For the text-containing cell, return its midpoint in [x, y] coordinate format. 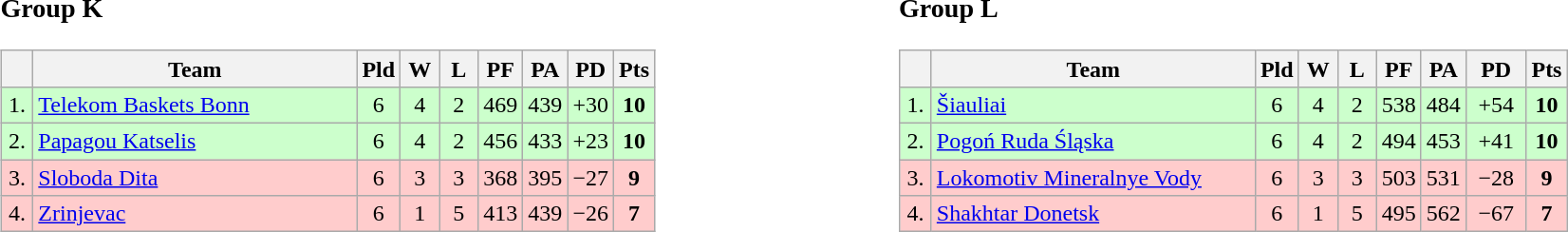
−28 [1496, 178]
−27 [590, 178]
Telekom Baskets Bonn [196, 105]
503 [1399, 178]
484 [1443, 105]
469 [501, 105]
Lokomotiv Mineralnye Vody [1093, 178]
Zrinjevac [196, 214]
413 [501, 214]
531 [1443, 178]
+54 [1496, 105]
Pogoń Ruda Śląska [1093, 142]
456 [501, 142]
395 [545, 178]
+30 [590, 105]
+23 [590, 142]
453 [1443, 142]
368 [501, 178]
538 [1399, 105]
495 [1399, 214]
Šiauliai [1093, 105]
Shakhtar Donetsk [1093, 214]
433 [545, 142]
562 [1443, 214]
494 [1399, 142]
Papagou Katselis [196, 142]
−26 [590, 214]
Sloboda Dita [196, 178]
+41 [1496, 142]
−67 [1496, 214]
